Search for the cell housing the specified text and yield its (x, y) center coordinate. 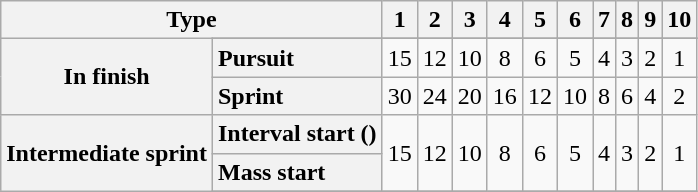
Type (192, 20)
Pursuit (297, 58)
9 (650, 20)
7 (604, 20)
Interval start () (297, 134)
16 (504, 96)
20 (470, 96)
24 (434, 96)
Intermediate sprint (107, 153)
In finish (107, 77)
Mass start (297, 172)
Sprint (297, 96)
30 (400, 96)
